Scan for the cell matching the given text and deliver its (x, y) coordinate at center. 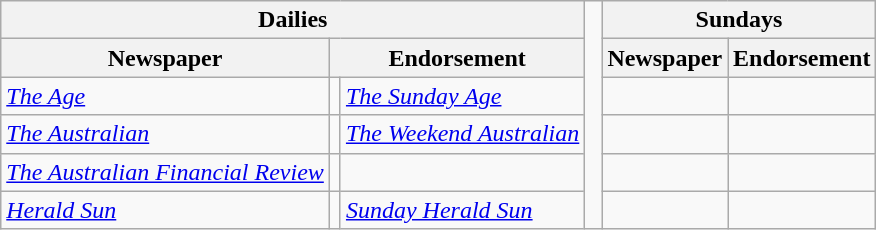
The Sunday Age (462, 96)
The Australian (166, 134)
The Australian Financial Review (166, 172)
Dailies (293, 20)
Herald Sun (166, 210)
The Weekend Australian (462, 134)
The Age (166, 96)
Sunday Herald Sun (462, 210)
Sundays (739, 20)
